Provide the [x, y] coordinate of the cell's center where the given text is located.  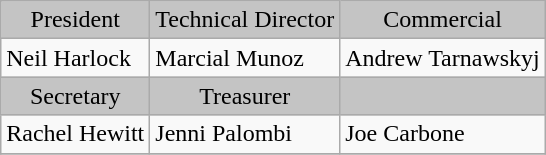
Jenni Palombi [245, 134]
Commercial [443, 20]
Technical Director [245, 20]
Marcial Munoz [245, 58]
Joe Carbone [443, 134]
Rachel Hewitt [76, 134]
Treasurer [245, 96]
Neil Harlock [76, 58]
President [76, 20]
Andrew Tarnawskyj [443, 58]
Secretary [76, 96]
